Detect which cell encompasses the target text, then output its [x, y] center coordinate. 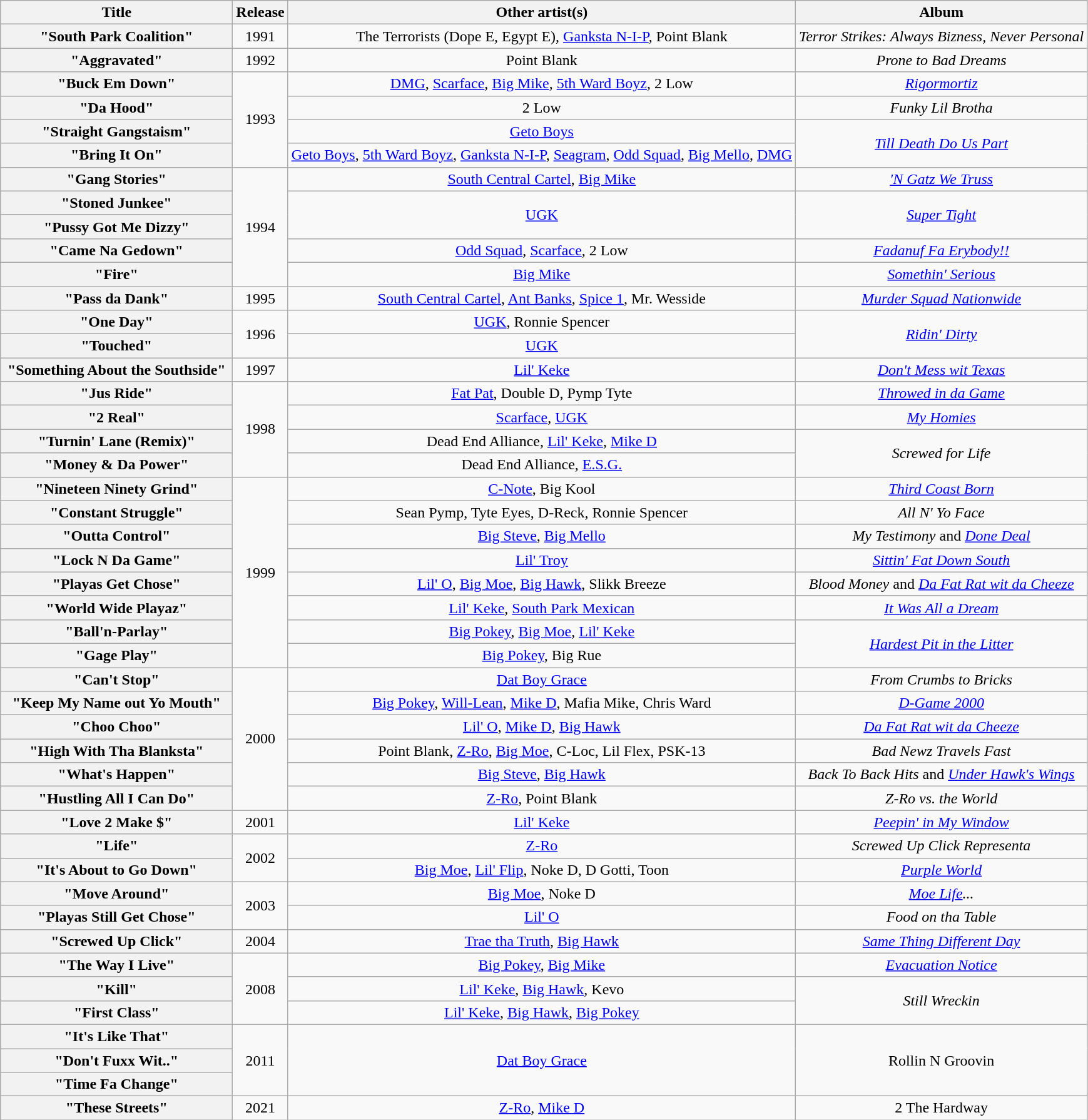
"Can't Stop" [116, 679]
Moe Life... [942, 893]
Dead End Alliance, Lil' Keke, Mike D [542, 441]
"It's Like That" [116, 1036]
Title [116, 13]
"Constant Struggle" [116, 512]
Geto Boys [542, 131]
Z-Ro, Mike D [542, 1108]
Point Blank [542, 60]
Still Wreckin [942, 1000]
Murder Squad Nationwide [942, 298]
"Came Na Gedown" [116, 250]
"Pussy Got Me Dizzy" [116, 227]
Lil' O [542, 917]
"Pass da Dank" [116, 298]
Big Moe, Lil' Flip, Noke D, D Gotti, Toon [542, 870]
"High With Tha Blanksta" [116, 751]
Release [260, 13]
Somethin' Serious [942, 274]
Same Thing Different Day [942, 941]
1998 [260, 429]
Screwed for Life [942, 453]
It Was All a Dream [942, 608]
"One Day" [116, 322]
D-Game 2000 [942, 703]
"Time Fa Change" [116, 1084]
From Crumbs to Bricks [942, 679]
South Central Cartel, Big Mike [542, 179]
"Choo Choo" [116, 727]
1993 [260, 120]
1992 [260, 60]
"Hustling All I Can Do" [116, 798]
2008 [260, 989]
All N' Yo Face [942, 512]
Rollin N Groovin [942, 1060]
"Outta Control" [116, 536]
"Bring It On" [116, 155]
1997 [260, 370]
Big Moe, Noke D [542, 893]
"South Park Coalition" [116, 36]
Dead End Alliance, E.S.G. [542, 465]
Purple World [942, 870]
Super Tight [942, 215]
Sittin' Fat Down South [942, 560]
"First Class" [116, 1012]
"Playas Get Chose" [116, 584]
"Move Around" [116, 893]
Odd Squad, Scarface, 2 Low [542, 250]
2003 [260, 905]
"Jus Ride" [116, 394]
"Playas Still Get Chose" [116, 917]
Fat Pat, Double D, Pymp Tyte [542, 394]
Point Blank, Z-Ro, Big Moe, C-Loc, Lil Flex, PSK-13 [542, 751]
Lil' Keke, Big Hawk, Kevo [542, 989]
"The Way I Live" [116, 965]
2004 [260, 941]
My Homies [942, 417]
1996 [260, 334]
'N Gatz We Truss [942, 179]
"Screwed Up Click" [116, 941]
"Lock N Da Game" [116, 560]
Blood Money and Da Fat Rat wit da Cheeze [942, 584]
"Gang Stories" [116, 179]
Screwed Up Click Representa [942, 846]
2 The Hardway [942, 1108]
1994 [260, 227]
Prone to Bad Dreams [942, 60]
"Touched" [116, 346]
"2 Real" [116, 417]
Z-Ro, Point Blank [542, 798]
Z-Ro vs. the World [942, 798]
Big Pokey, Will-Lean, Mike D, Mafia Mike, Chris Ward [542, 703]
2002 [260, 858]
2000 [260, 738]
Till Death Do Us Part [942, 143]
The Terrorists (Dope E, Egypt E), Ganksta N-I-P, Point Blank [542, 36]
1999 [260, 572]
1995 [260, 298]
"Life" [116, 846]
DMG, Scarface, Big Mike, 5th Ward Boyz, 2 Low [542, 84]
Big Steve, Big Mello [542, 536]
Rigormortiz [942, 84]
Big Mike [542, 274]
Bad Newz Travels Fast [942, 751]
Other artist(s) [542, 13]
"Da Hood" [116, 108]
Peepin' in My Window [942, 822]
2 Low [542, 108]
"Fire" [116, 274]
C-Note, Big Kool [542, 489]
2011 [260, 1060]
"Straight Gangstaism" [116, 131]
"Nineteen Ninety Grind" [116, 489]
Funky Lil Brotha [942, 108]
Big Steve, Big Hawk [542, 775]
"World Wide Playaz" [116, 608]
"Don't Fuxx Wit.." [116, 1061]
"Aggravated" [116, 60]
Don't Mess wit Texas [942, 370]
"What's Happen" [116, 775]
Back To Back Hits and Under Hawk's Wings [942, 775]
Big Pokey, Big Mike [542, 965]
Big Pokey, Big Rue [542, 655]
Lil' O, Big Moe, Big Hawk, Slikk Breeze [542, 584]
Evacuation Notice [942, 965]
Lil' O, Mike D, Big Hawk [542, 727]
Z-Ro [542, 846]
Lil' Keke, Big Hawk, Big Pokey [542, 1012]
"Buck Em Down" [116, 84]
Ridin' Dirty [942, 334]
Geto Boys, 5th Ward Boyz, Ganksta N-I-P, Seagram, Odd Squad, Big Mello, DMG [542, 155]
Lil' Keke, South Park Mexican [542, 608]
Scarface, UGK [542, 417]
South Central Cartel, Ant Banks, Spice 1, Mr. Wesside [542, 298]
Da Fat Rat wit da Cheeze [942, 727]
Fadanuf Fa Erybody!! [942, 250]
Sean Pymp, Tyte Eyes, D-Reck, Ronnie Spencer [542, 512]
Big Pokey, Big Moe, Lil' Keke [542, 631]
Third Coast Born [942, 489]
2021 [260, 1108]
"Something About the Southside" [116, 370]
Lil' Troy [542, 560]
"Turnin' Lane (Remix)" [116, 441]
Food on tha Table [942, 917]
"Money & Da Power" [116, 465]
2001 [260, 822]
"Stoned Junkee" [116, 203]
Album [942, 13]
Hardest Pit in the Litter [942, 643]
Terror Strikes: Always Bizness, Never Personal [942, 36]
"Kill" [116, 989]
UGK, Ronnie Spencer [542, 322]
"These Streets" [116, 1108]
My Testimony and Done Deal [942, 536]
"It's About to Go Down" [116, 870]
"Gage Play" [116, 655]
1991 [260, 36]
Trae tha Truth, Big Hawk [542, 941]
"Ball'n-Parlay" [116, 631]
"Love 2 Make $" [116, 822]
Throwed in da Game [942, 394]
"Keep My Name out Yo Mouth" [116, 703]
